Output the [x, y] coordinate of the center of the cell containing the given text.  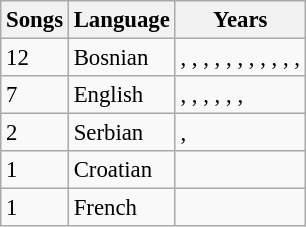
French [122, 208]
Language [122, 20]
2 [35, 133]
, [240, 133]
7 [35, 95]
Years [240, 20]
Croatian [122, 170]
Serbian [122, 133]
English [122, 95]
12 [35, 58]
, , , , , , , , , , , [240, 58]
Bosnian [122, 58]
, , , , , , [240, 95]
Songs [35, 20]
